Return the [X, Y] coordinate for the center point of the cell that contains the specified text.  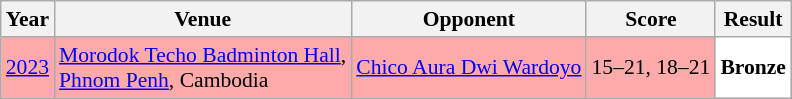
Result [753, 19]
Score [650, 19]
2023 [28, 68]
Bronze [753, 68]
Year [28, 19]
Venue [202, 19]
Chico Aura Dwi Wardoyo [468, 68]
15–21, 18–21 [650, 68]
Opponent [468, 19]
Morodok Techo Badminton Hall,Phnom Penh, Cambodia [202, 68]
